Scan for the cell matching the given text and deliver its (x, y) coordinate at center. 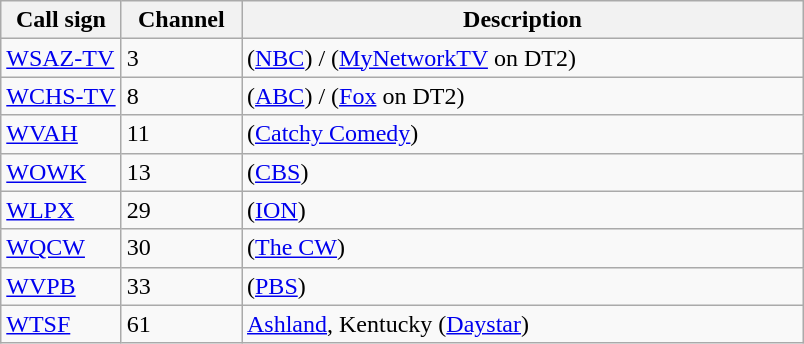
(ION) (523, 210)
61 (181, 324)
Channel (181, 20)
(NBC) / (MyNetworkTV on DT2) (523, 58)
(ABC) / (Fox on DT2) (523, 96)
(PBS) (523, 286)
Description (523, 20)
WSAZ-TV (61, 58)
WOWK (61, 172)
13 (181, 172)
8 (181, 96)
33 (181, 286)
WVPB (61, 286)
WCHS-TV (61, 96)
WVAH (61, 134)
WTSF (61, 324)
30 (181, 248)
11 (181, 134)
29 (181, 210)
(Catchy Comedy) (523, 134)
Call sign (61, 20)
3 (181, 58)
Ashland, Kentucky (Daystar) (523, 324)
WQCW (61, 248)
WLPX (61, 210)
(CBS) (523, 172)
(The CW) (523, 248)
